Capture the cell that displays the provided text and extract its [x, y] central coordinate. 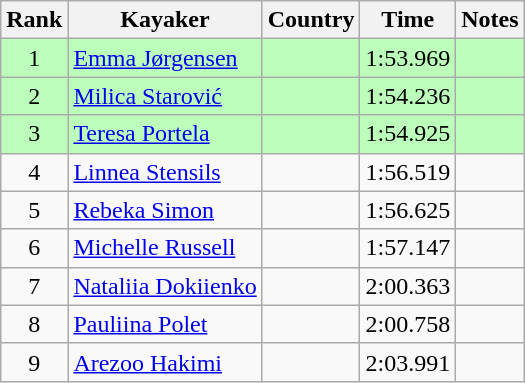
2:03.991 [408, 362]
Emma Jørgensen [165, 58]
1:54.236 [408, 96]
1 [34, 58]
1:56.625 [408, 210]
Pauliina Polet [165, 324]
Rank [34, 20]
2:00.758 [408, 324]
Linnea Stensils [165, 172]
4 [34, 172]
7 [34, 286]
Michelle Russell [165, 248]
1:54.925 [408, 134]
Country [311, 20]
2:00.363 [408, 286]
Time [408, 20]
9 [34, 362]
Teresa Portela [165, 134]
1:56.519 [408, 172]
1:57.147 [408, 248]
Nataliia Dokiienko [165, 286]
8 [34, 324]
Milica Starović [165, 96]
1:53.969 [408, 58]
5 [34, 210]
2 [34, 96]
Arezoo Hakimi [165, 362]
Kayaker [165, 20]
3 [34, 134]
Notes [490, 20]
Rebeka Simon [165, 210]
6 [34, 248]
